For the text-containing cell, return its midpoint in (x, y) coordinate format. 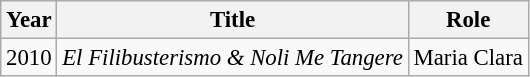
Role (468, 20)
2010 (29, 58)
El Filibusterismo & Noli Me Tangere (232, 58)
Title (232, 20)
Year (29, 20)
Maria Clara (468, 58)
